Extract the [X, Y] coordinate from the center of the cell holding the provided text.  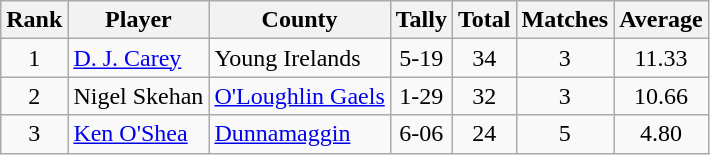
Total [484, 20]
Dunnamaggin [300, 134]
34 [484, 58]
10.66 [662, 96]
5 [565, 134]
Nigel Skehan [138, 96]
4.80 [662, 134]
Ken O'Shea [138, 134]
Tally [421, 20]
Matches [565, 20]
5-19 [421, 58]
D. J. Carey [138, 58]
1 [34, 58]
County [300, 20]
1-29 [421, 96]
6-06 [421, 134]
Young Irelands [300, 58]
Rank [34, 20]
32 [484, 96]
O'Loughlin Gaels [300, 96]
2 [34, 96]
Player [138, 20]
Average [662, 20]
24 [484, 134]
11.33 [662, 58]
